Provide the [X, Y] coordinate of the cell's center where the given text is located.  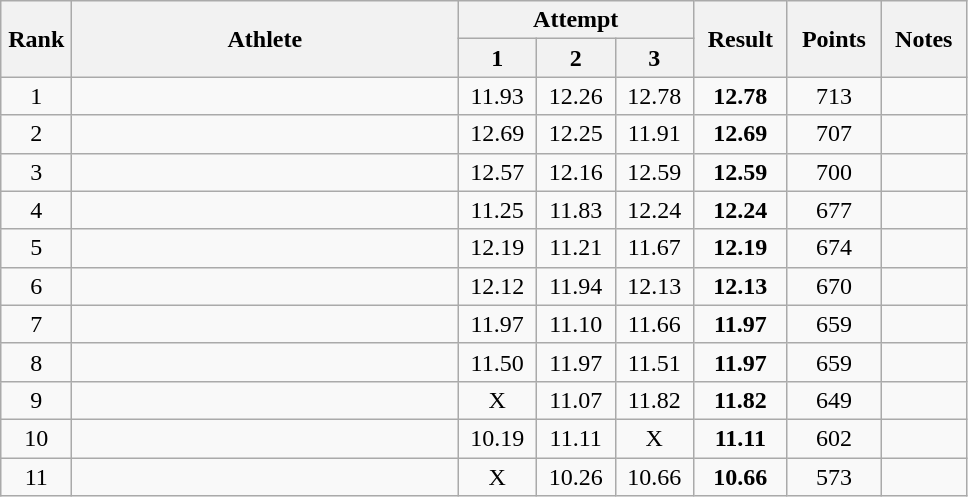
6 [36, 286]
11.91 [654, 134]
Athlete [265, 39]
9 [36, 400]
649 [834, 400]
11.94 [576, 286]
713 [834, 96]
Rank [36, 39]
573 [834, 477]
11.67 [654, 248]
12.12 [498, 286]
8 [36, 362]
11.07 [576, 400]
707 [834, 134]
10.26 [576, 477]
11.93 [498, 96]
12.57 [498, 172]
677 [834, 210]
4 [36, 210]
11.83 [576, 210]
5 [36, 248]
11.25 [498, 210]
12.26 [576, 96]
Result [741, 39]
602 [834, 438]
7 [36, 324]
11.21 [576, 248]
Notes [924, 39]
11.51 [654, 362]
12.16 [576, 172]
674 [834, 248]
11.10 [576, 324]
11 [36, 477]
10.19 [498, 438]
12.25 [576, 134]
Attempt [576, 20]
670 [834, 286]
11.66 [654, 324]
11.50 [498, 362]
10 [36, 438]
700 [834, 172]
Points [834, 39]
